Extract the (X, Y) coordinate from the center of the cell holding the provided text.  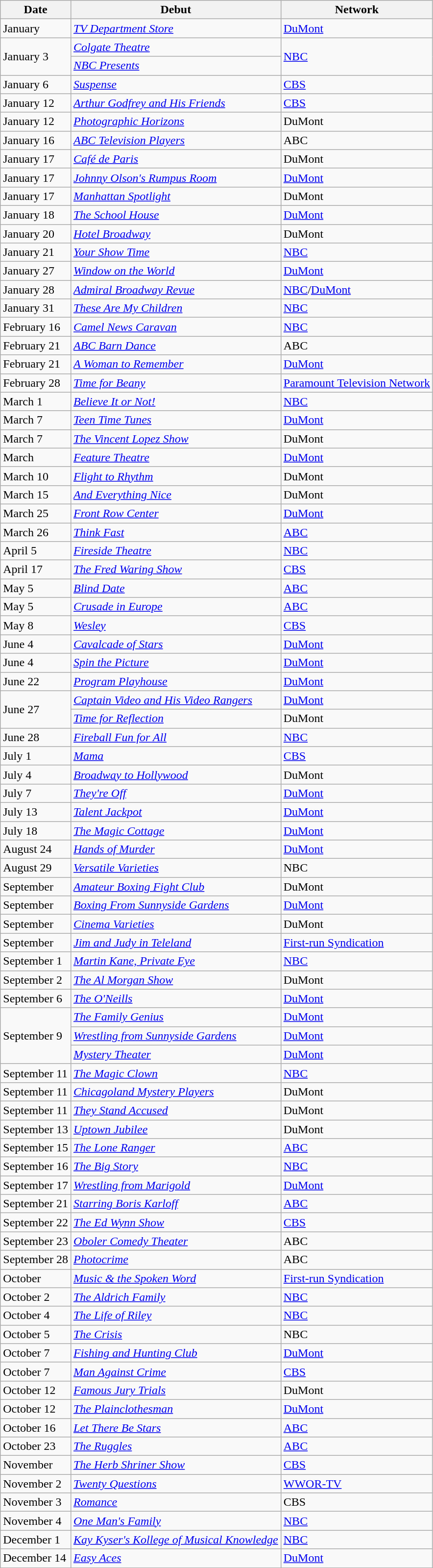
September 6 (36, 998)
Boxing From Sunnyside Gardens (175, 905)
Photocrime (175, 1260)
Music & the Spoken Word (175, 1278)
The Lone Ranger (175, 1148)
Blind Date (175, 588)
Crusade in Europe (175, 607)
Feature Theatre (175, 457)
November 4 (36, 1521)
May 8 (36, 625)
Teen Time Tunes (175, 420)
Broadway to Hollywood (175, 774)
July 1 (36, 756)
Program Playhouse (175, 681)
Arthur Godfrey and His Friends (175, 103)
The Aldrich Family (175, 1297)
ABC Barn Dance (175, 346)
Twenty Questions (175, 1484)
Manhattan Spotlight (175, 196)
Famous Jury Trials (175, 1390)
Believe It or Not! (175, 401)
June 28 (36, 737)
Mama (175, 756)
March 26 (36, 532)
Johnny Olson's Rumpus Room (175, 177)
January (36, 28)
Easy Aces (175, 1558)
August 29 (36, 868)
Hands of Murder (175, 849)
Man Against Crime (175, 1371)
The Fred Waring Show (175, 570)
January 28 (36, 290)
Suspense (175, 84)
October 23 (36, 1446)
NBC/DuMont (357, 290)
October 4 (36, 1316)
Chicagoland Mystery Players (175, 1092)
Amateur Boxing Fight Club (175, 887)
September 1 (36, 961)
November (36, 1465)
The Plainclothesman (175, 1409)
Wrestling from Marigold (175, 1185)
Versatile Varieties (175, 868)
January 3 (36, 56)
Colgate Theatre (175, 47)
NBC Presents (175, 66)
January 31 (36, 308)
Admiral Broadway Revue (175, 290)
March 10 (36, 476)
April 5 (36, 551)
Fishing and Hunting Club (175, 1353)
July 18 (36, 831)
The O'Neills (175, 998)
January 21 (36, 252)
Martin Kane, Private Eye (175, 961)
The Magic Cottage (175, 831)
Kay Kyser's Kollege of Musical Knowledge (175, 1540)
The Vincent Lopez Show (175, 439)
The Life of Riley (175, 1316)
November 2 (36, 1484)
February 16 (36, 327)
Window on the World (175, 271)
January 16 (36, 140)
September 9 (36, 1036)
July 13 (36, 812)
June 27 (36, 709)
The Crisis (175, 1334)
The Family Genius (175, 1017)
December 14 (36, 1558)
Cavalcade of Stars (175, 644)
March 1 (36, 401)
Camel News Caravan (175, 327)
March 15 (36, 495)
Let There Be Stars (175, 1428)
Time for Reflection (175, 719)
The Ruggles (175, 1446)
Think Fast (175, 532)
Fireball Fun for All (175, 737)
Front Row Center (175, 513)
A Woman to Remember (175, 364)
September 13 (36, 1129)
August 24 (36, 849)
Starring Boris Karloff (175, 1204)
Captain Video and His Video Rangers (175, 700)
Hotel Broadway (175, 234)
WWOR-TV (357, 1484)
One Man's Family (175, 1521)
January 18 (36, 215)
Romance (175, 1502)
They're Off (175, 793)
And Everything Nice (175, 495)
Flight to Rhythm (175, 476)
July 4 (36, 774)
February 28 (36, 383)
Spin the Picture (175, 663)
September 15 (36, 1148)
October 2 (36, 1297)
March 25 (36, 513)
These Are My Children (175, 308)
Talent Jackpot (175, 812)
Network (357, 10)
September 23 (36, 1241)
ABC Television Players (175, 140)
January 27 (36, 271)
March (36, 457)
Date (36, 10)
TV Department Store (175, 28)
September 16 (36, 1167)
June 22 (36, 681)
December 1 (36, 1540)
October (36, 1278)
November 3 (36, 1502)
The Al Morgan Show (175, 980)
January 6 (36, 84)
Jim and Judy in Teleland (175, 943)
October 16 (36, 1428)
April 17 (36, 570)
Paramount Television Network (357, 383)
Mystery Theater (175, 1054)
The School House (175, 215)
Wrestling from Sunnyside Gardens (175, 1036)
July 7 (36, 793)
Uptown Jubilee (175, 1129)
Café de Paris (175, 159)
September 17 (36, 1185)
The Big Story (175, 1167)
Debut (175, 10)
Cinema Varieties (175, 924)
The Ed Wynn Show (175, 1222)
September 21 (36, 1204)
The Herb Shriner Show (175, 1465)
Time for Beany (175, 383)
They Stand Accused (175, 1110)
Your Show Time (175, 252)
September 2 (36, 980)
September 28 (36, 1260)
Photographic Horizons (175, 122)
Oboler Comedy Theater (175, 1241)
Fireside Theatre (175, 551)
January 20 (36, 234)
The Magic Clown (175, 1073)
October 5 (36, 1334)
Wesley (175, 625)
September 22 (36, 1222)
